From the cell containing the given text, extract its center point as (x, y) coordinate. 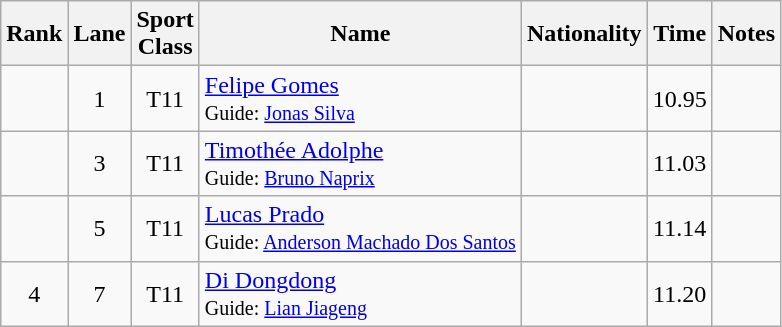
3 (100, 164)
11.20 (680, 294)
Lane (100, 34)
7 (100, 294)
Di DongdongGuide: Lian Jiageng (360, 294)
SportClass (165, 34)
Timothée AdolpheGuide: Bruno Naprix (360, 164)
10.95 (680, 98)
Notes (746, 34)
5 (100, 228)
11.03 (680, 164)
1 (100, 98)
Felipe GomesGuide: Jonas Silva (360, 98)
4 (34, 294)
Lucas PradoGuide: Anderson Machado Dos Santos (360, 228)
Rank (34, 34)
Time (680, 34)
Nationality (584, 34)
Name (360, 34)
11.14 (680, 228)
